Scan for the cell matching the given text and deliver its (x, y) coordinate at center. 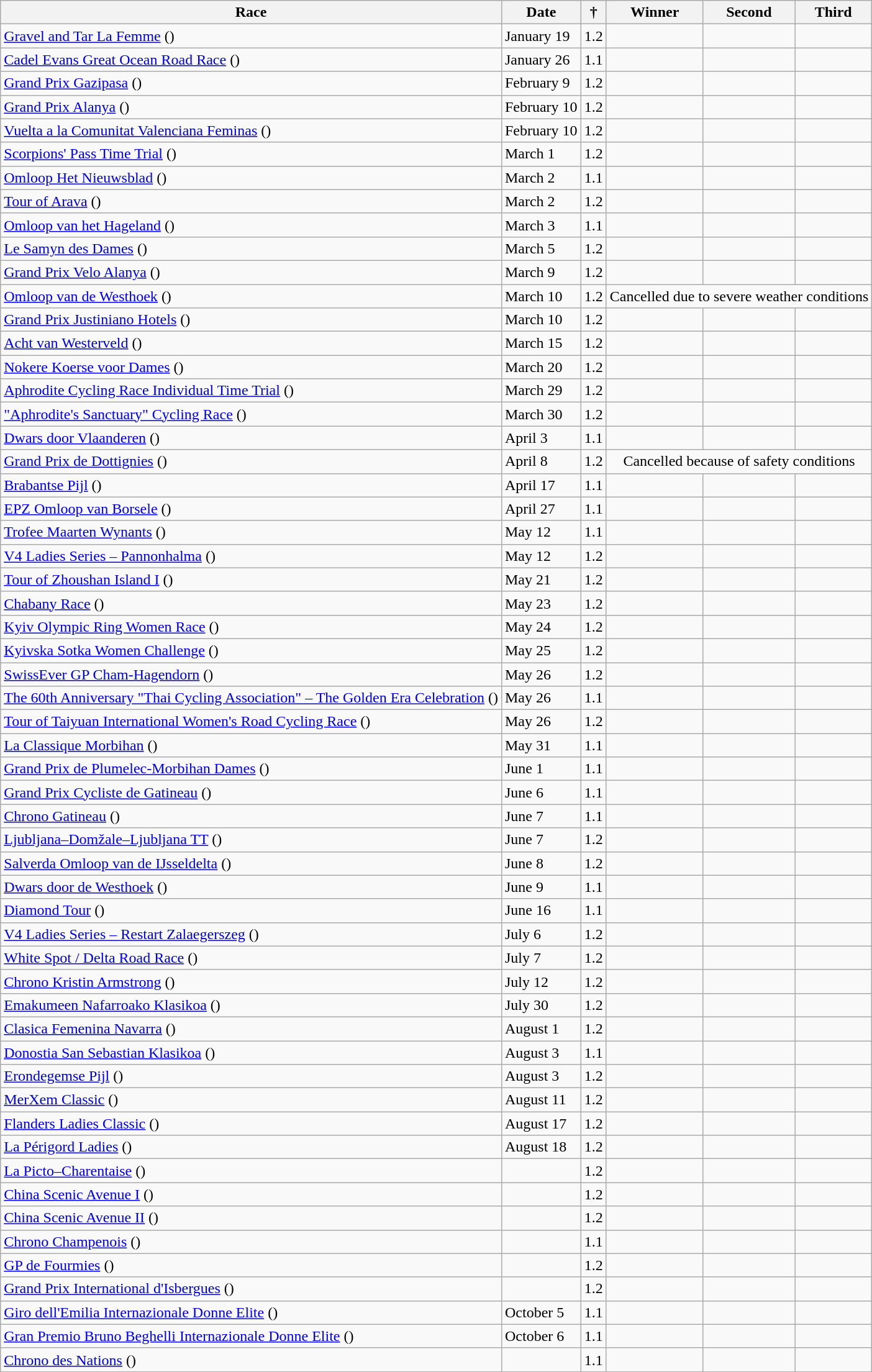
April 17 (541, 485)
July 7 (541, 958)
Cancelled because of safety conditions (739, 461)
Grand Prix de Dottignies () (251, 461)
Trofee Maarten Wynants () (251, 532)
Vuelta a la Comunitat Valenciana Feminas () (251, 130)
Salverda Omloop van de IJsseldelta () (251, 863)
Grand Prix Justiniano Hotels () (251, 320)
June 9 (541, 887)
Nokere Koerse voor Dames () (251, 367)
White Spot / Delta Road Race () (251, 958)
Chrono Gatineau () (251, 816)
Dwars door de Westhoek () (251, 887)
Grand Prix Gazipasa () (251, 83)
SwissEver GP Cham-Hagendorn () (251, 674)
March 30 (541, 414)
Giro dell'Emilia Internazionale Donne Elite () (251, 1312)
Chrono Kristin Armstrong () (251, 981)
La Périgord Ladies () (251, 1147)
August 11 (541, 1100)
April 8 (541, 461)
Erondegemse Pijl () (251, 1076)
Emakumeen Nafarroako Klasikoa () (251, 1005)
Kyivska Sotka Women Challenge () (251, 650)
Gran Premio Bruno Beghelli Internazionale Donne Elite () (251, 1336)
Tour of Zhoushan Island I () (251, 579)
Kyiv Olympic Ring Women Race () (251, 627)
China Scenic Avenue II () (251, 1218)
August 1 (541, 1029)
May 31 (541, 745)
January 19 (541, 36)
GP de Fourmies () (251, 1265)
Third (833, 12)
February 9 (541, 83)
Grand Prix Velo Alanya () (251, 272)
Scorpions' Pass Time Trial () (251, 154)
Grand Prix Alanya () (251, 107)
May 24 (541, 627)
May 25 (541, 650)
March 5 (541, 248)
Cancelled due to severe weather conditions (739, 296)
"Aphrodite's Sanctuary" Cycling Race () (251, 414)
June 6 (541, 793)
MerXem Classic () (251, 1100)
October 6 (541, 1336)
March 29 (541, 391)
Grand Prix Cycliste de Gatineau () (251, 793)
Grand Prix de Plumelec-Morbihan Dames () (251, 769)
Aphrodite Cycling Race Individual Time Trial () (251, 391)
Acht van Westerveld () (251, 343)
Diamond Tour () (251, 911)
Clasica Femenina Navarra () (251, 1029)
Grand Prix International d'Isbergues () (251, 1289)
La Picto–Charentaise () (251, 1171)
March 1 (541, 154)
Omloop van de Westhoek () (251, 296)
Tour of Arava () (251, 201)
June 8 (541, 863)
August 17 (541, 1124)
Le Samyn des Dames () (251, 248)
Gravel and Tar La Femme () (251, 36)
April 27 (541, 509)
Tour of Taiyuan International Women's Road Cycling Race () (251, 722)
Chrono Champenois () (251, 1242)
March 9 (541, 272)
Dwars door Vlaanderen () (251, 438)
January 26 (541, 60)
Chrono des Nations () (251, 1360)
Flanders Ladies Classic () (251, 1124)
Donostia San Sebastian Klasikoa () (251, 1053)
June 1 (541, 769)
July 12 (541, 981)
Second (749, 12)
May 21 (541, 579)
July 6 (541, 934)
October 5 (541, 1312)
Brabantse Pijl () (251, 485)
August 18 (541, 1147)
Cadel Evans Great Ocean Road Race () (251, 60)
March 15 (541, 343)
China Scenic Avenue I () (251, 1194)
March 3 (541, 225)
Chabany Race () (251, 603)
Race (251, 12)
† (594, 12)
July 30 (541, 1005)
Omloop Het Nieuwsblad () (251, 178)
V4 Ladies Series – Pannonhalma () (251, 556)
March 20 (541, 367)
Winner (655, 12)
April 3 (541, 438)
V4 Ladies Series – Restart Zalaegerszeg () (251, 934)
EPZ Omloop van Borsele () (251, 509)
May 23 (541, 603)
Date (541, 12)
La Classique Morbihan () (251, 745)
Ljubljana–Domžale–Ljubljana TT () (251, 840)
June 16 (541, 911)
The 60th Anniversary "Thai Cycling Association" – The Golden Era Celebration () (251, 698)
Omloop van het Hageland () (251, 225)
